Locate the cell with the specified text and output its [x, y] center coordinate. 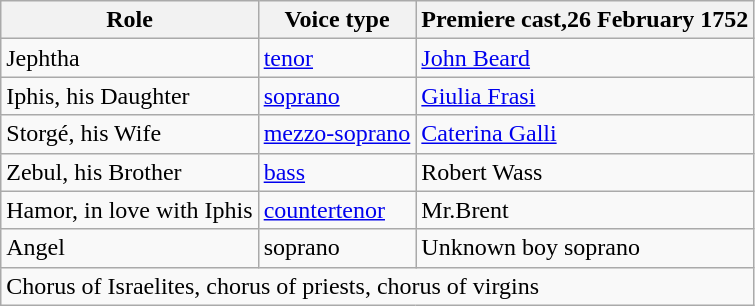
Storgé, his Wife [130, 134]
Giulia Frasi [585, 96]
Jephtha [130, 58]
Mr.Brent [585, 210]
Caterina Galli [585, 134]
Hamor, in love with Iphis [130, 210]
Zebul, his Brother [130, 172]
bass [337, 172]
countertenor [337, 210]
Chorus of Israelites, chorus of priests, chorus of virgins [378, 286]
Iphis, his Daughter [130, 96]
Role [130, 20]
mezzo-soprano [337, 134]
Premiere cast,26 February 1752 [585, 20]
John Beard [585, 58]
tenor [337, 58]
Robert Wass [585, 172]
Voice type [337, 20]
Unknown boy soprano [585, 248]
Angel [130, 248]
